Detect which cell encompasses the target text, then output its [X, Y] center coordinate. 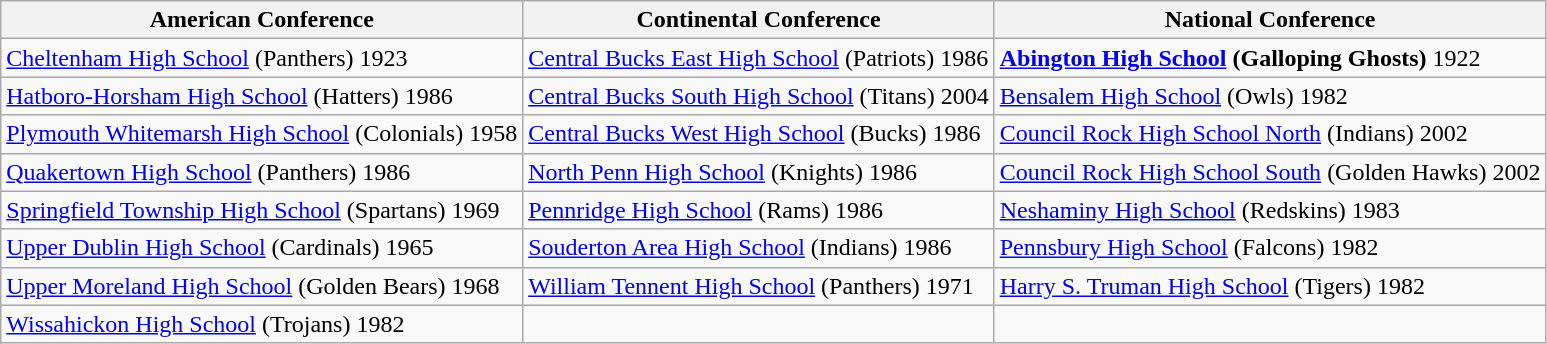
Pennridge High School (Rams) 1986 [759, 210]
Council Rock High School North (Indians) 2002 [1270, 134]
Harry S. Truman High School (Tigers) 1982 [1270, 286]
Quakertown High School (Panthers) 1986 [262, 172]
National Conference [1270, 20]
Abington High School (Galloping Ghosts) 1922 [1270, 58]
Upper Moreland High School (Golden Bears) 1968 [262, 286]
Central Bucks West High School (Bucks) 1986 [759, 134]
Springfield Township High School (Spartans) 1969 [262, 210]
Neshaminy High School (Redskins) 1983 [1270, 210]
Cheltenham High School (Panthers) 1923 [262, 58]
Central Bucks East High School (Patriots) 1986 [759, 58]
Continental Conference [759, 20]
Upper Dublin High School (Cardinals) 1965 [262, 248]
North Penn High School (Knights) 1986 [759, 172]
Council Rock High School South (Golden Hawks) 2002 [1270, 172]
Plymouth Whitemarsh High School (Colonials) 1958 [262, 134]
William Tennent High School (Panthers) 1971 [759, 286]
Central Bucks South High School (Titans) 2004 [759, 96]
Souderton Area High School (Indians) 1986 [759, 248]
Pennsbury High School (Falcons) 1982 [1270, 248]
Bensalem High School (Owls) 1982 [1270, 96]
Wissahickon High School (Trojans) 1982 [262, 324]
American Conference [262, 20]
Hatboro-Horsham High School (Hatters) 1986 [262, 96]
